Search for the cell housing the specified text and yield its [X, Y] center coordinate. 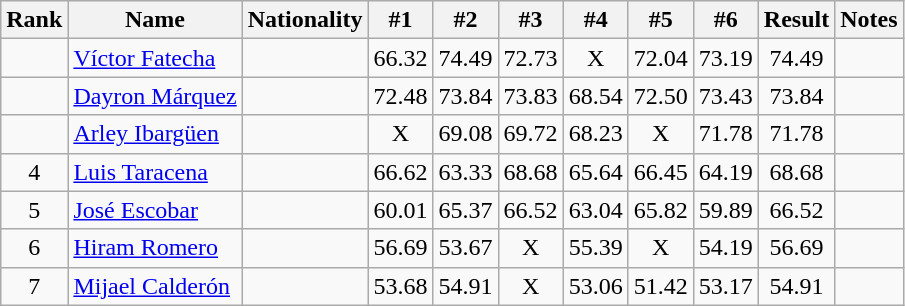
#5 [660, 20]
73.43 [726, 96]
Nationality [305, 20]
Luis Taracena [155, 172]
53.17 [726, 286]
Result [796, 20]
65.64 [596, 172]
68.23 [596, 134]
68.54 [596, 96]
60.01 [400, 210]
#2 [466, 20]
53.67 [466, 248]
Arley Ibargüen [155, 134]
#3 [530, 20]
73.19 [726, 58]
Notes [869, 20]
4 [34, 172]
72.48 [400, 96]
59.89 [726, 210]
66.32 [400, 58]
66.45 [660, 172]
Víctor Fatecha [155, 58]
6 [34, 248]
#4 [596, 20]
65.82 [660, 210]
69.08 [466, 134]
51.42 [660, 286]
66.62 [400, 172]
Rank [34, 20]
Mijael Calderón [155, 286]
Dayron Márquez [155, 96]
7 [34, 286]
53.06 [596, 286]
72.73 [530, 58]
5 [34, 210]
72.04 [660, 58]
73.83 [530, 96]
63.04 [596, 210]
#6 [726, 20]
65.37 [466, 210]
#1 [400, 20]
64.19 [726, 172]
53.68 [400, 286]
72.50 [660, 96]
54.19 [726, 248]
Hiram Romero [155, 248]
63.33 [466, 172]
69.72 [530, 134]
José Escobar [155, 210]
Name [155, 20]
55.39 [596, 248]
